Find where the given text appears and provide that cell's center as (X, Y) coordinate. 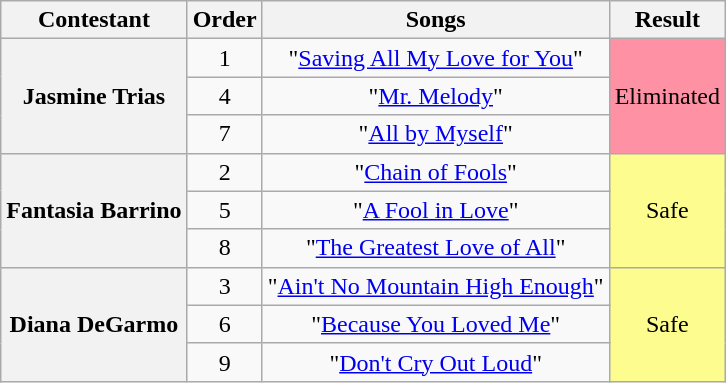
"Because You Loved Me" (436, 324)
4 (224, 96)
6 (224, 324)
"All by Myself" (436, 134)
5 (224, 210)
8 (224, 248)
Fantasia Barrino (94, 210)
9 (224, 362)
Result (667, 20)
Songs (436, 20)
3 (224, 286)
Eliminated (667, 96)
Order (224, 20)
"A Fool in Love" (436, 210)
"Mr. Melody" (436, 96)
Contestant (94, 20)
Diana DeGarmo (94, 324)
Jasmine Trias (94, 96)
"Ain't No Mountain High Enough" (436, 286)
"Chain of Fools" (436, 172)
"Don't Cry Out Loud" (436, 362)
1 (224, 58)
7 (224, 134)
"Saving All My Love for You" (436, 58)
"The Greatest Love of All" (436, 248)
2 (224, 172)
